Detect which cell encompasses the target text, then output its [x, y] center coordinate. 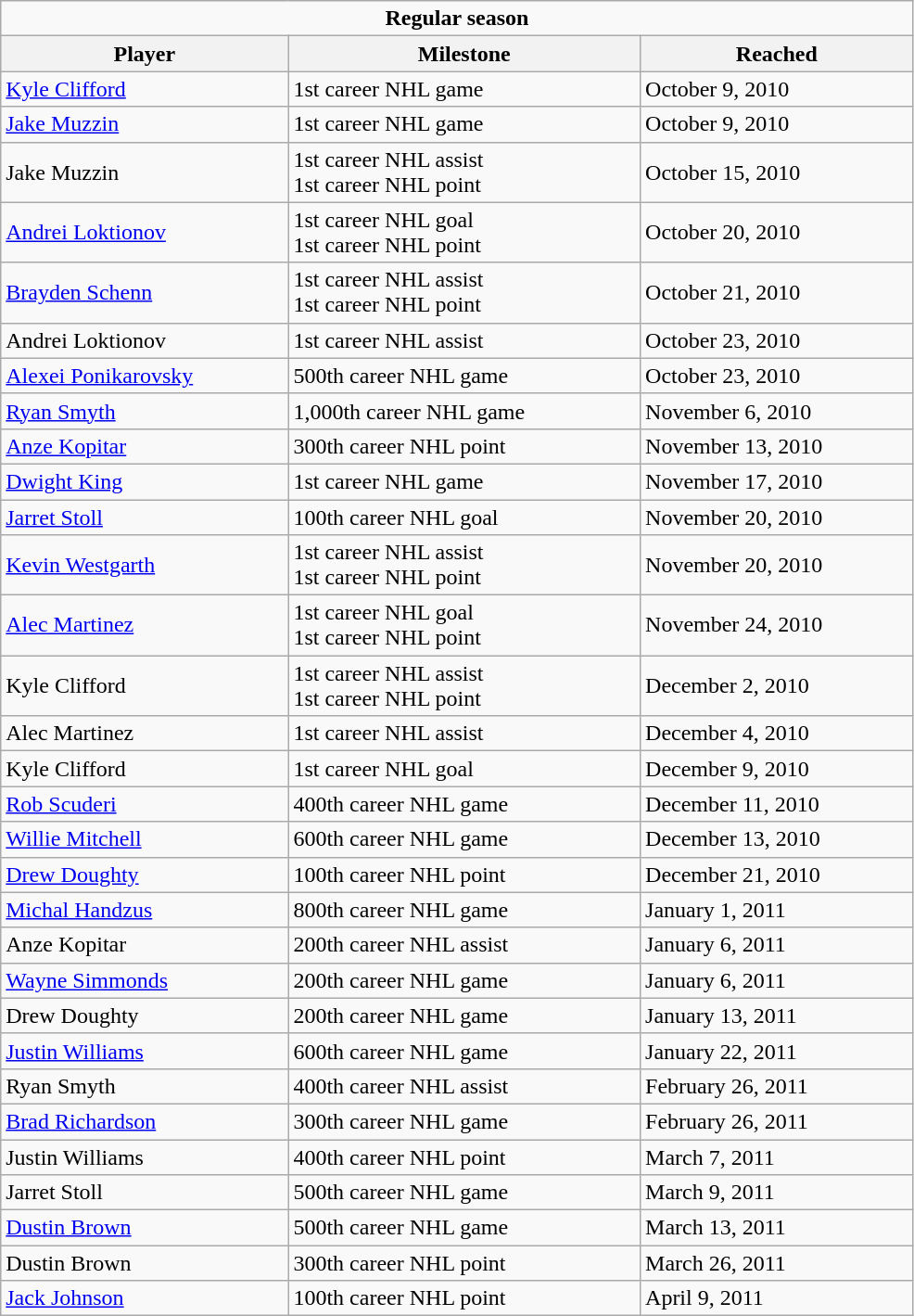
October 15, 2010 [777, 172]
Alexei Ponikarovsky [145, 376]
April 9, 2011 [777, 1298]
400th career NHL game [464, 804]
December 11, 2010 [777, 804]
Player [145, 54]
Wayne Simmonds [145, 980]
Regular season [457, 19]
300th career NHL game [464, 1121]
December 4, 2010 [777, 734]
November 17, 2010 [777, 481]
January 13, 2011 [777, 1016]
November 13, 2010 [777, 446]
December 9, 2010 [777, 769]
Rob Scuderi [145, 804]
December 13, 2010 [777, 839]
1st career NHL goal [464, 769]
December 2, 2010 [777, 686]
November 6, 2010 [777, 411]
Willie Mitchell [145, 839]
March 9, 2011 [777, 1193]
400th career NHL assist [464, 1086]
Milestone [464, 54]
Kevin Westgarth [145, 566]
October 20, 2010 [777, 232]
October 21, 2010 [777, 293]
Brayden Schenn [145, 293]
Reached [777, 54]
1,000th career NHL game [464, 411]
January 22, 2011 [777, 1051]
March 13, 2011 [777, 1228]
800th career NHL game [464, 910]
Dwight King [145, 481]
400th career NHL point [464, 1156]
January 1, 2011 [777, 910]
Jack Johnson [145, 1298]
100th career NHL goal [464, 517]
March 7, 2011 [777, 1156]
December 21, 2010 [777, 875]
March 26, 2011 [777, 1263]
Michal Handzus [145, 910]
November 24, 2010 [777, 625]
Brad Richardson [145, 1121]
200th career NHL assist [464, 945]
